Search for the cell housing the specified text and yield its (x, y) center coordinate. 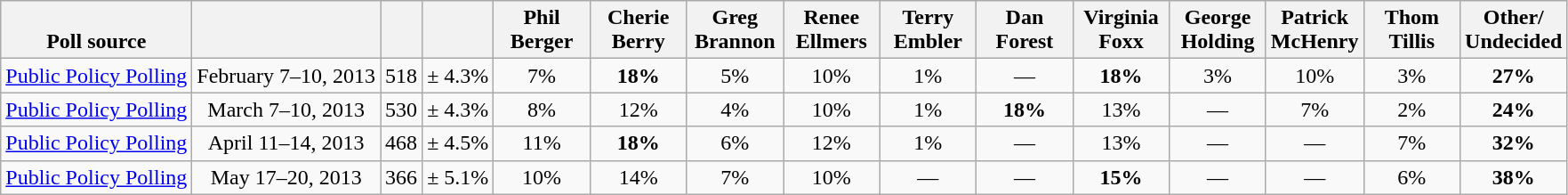
VirginiaFoxx (1121, 30)
468 (402, 143)
DanForest (1025, 30)
4% (735, 110)
2% (1412, 110)
366 (402, 177)
518 (402, 76)
530 (402, 110)
15% (1121, 177)
PatrickMcHenry (1315, 30)
11% (543, 143)
24% (1514, 110)
PhilBerger (543, 30)
GeorgeHolding (1218, 30)
February 7–10, 2013 (286, 76)
Other/Undecided (1514, 30)
April 11–14, 2013 (286, 143)
ReneeEllmers (832, 30)
± 4.5% (458, 143)
± 5.1% (458, 177)
March 7–10, 2013 (286, 110)
32% (1514, 143)
GregBrannon (735, 30)
8% (543, 110)
Poll source (96, 30)
27% (1514, 76)
May 17–20, 2013 (286, 177)
ThomTillis (1412, 30)
14% (639, 177)
38% (1514, 177)
5% (735, 76)
CherieBerry (639, 30)
TerryEmbler (929, 30)
